Pinpoint the cell where the given text exists, returning its [x, y] midpoint coordinate. 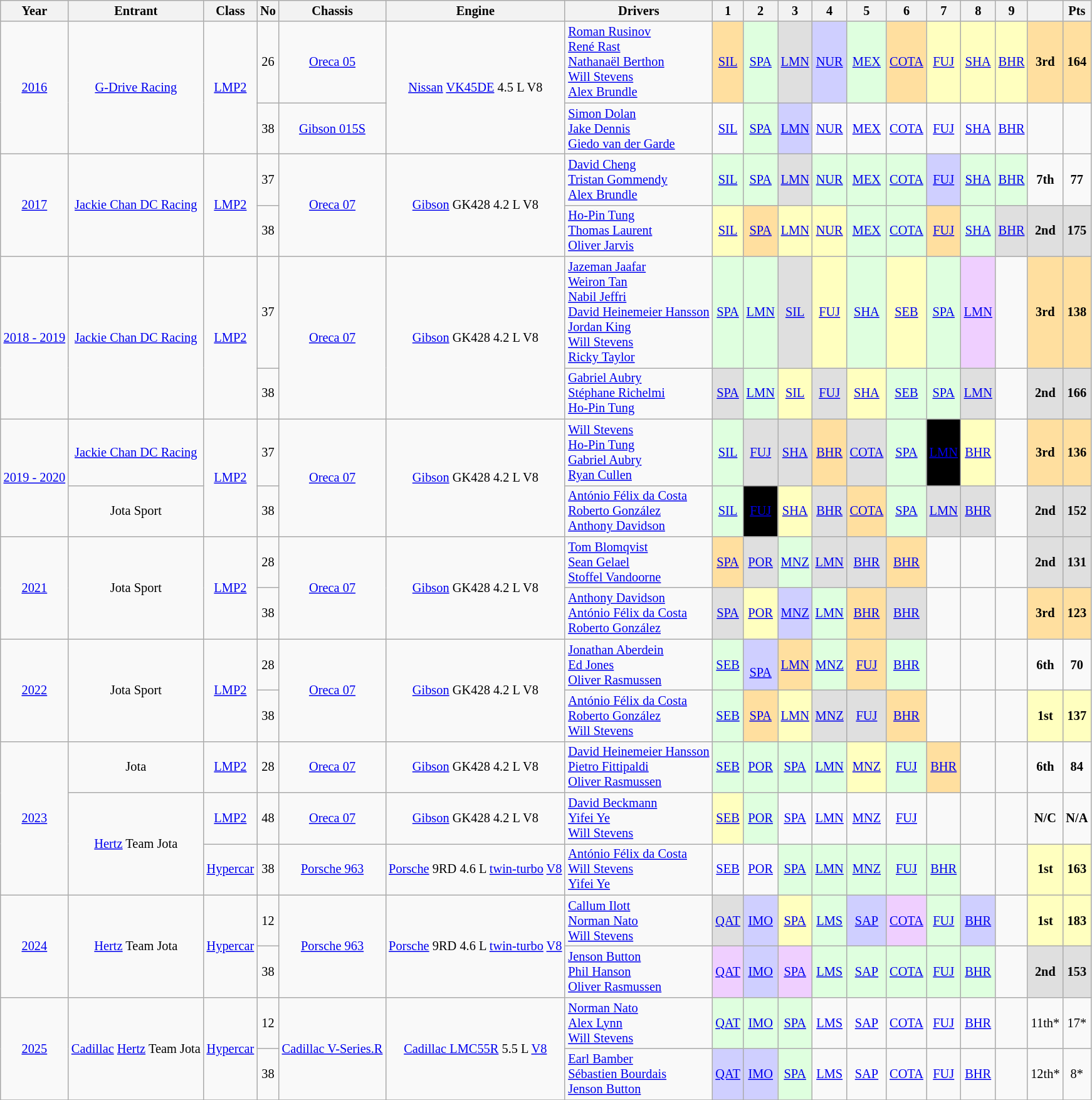
137 [1077, 716]
Norman Nato Alex Lynn Will Stevens [638, 1023]
183 [1077, 921]
Class [231, 11]
David Heinemeier Hansson Pietro Fittipaldi Oliver Rasmussen [638, 767]
123 [1077, 613]
Drivers [638, 11]
131 [1077, 562]
4 [830, 11]
7th [1045, 179]
Will Stevens Ho-Pin Tung Gabriel Aubry Ryan Cullen [638, 452]
Nissan VK45DE 4.5 L V8 [475, 88]
N/A [1077, 818]
8* [1077, 1074]
No [268, 11]
11th* [1045, 1023]
António Félix da Costa Roberto González Will Stevens [638, 716]
N/C [1045, 818]
12th* [1045, 1074]
152 [1077, 511]
Roman Rusinov René Rast Nathanaël Berthon Will Stevens Alex Brundle [638, 62]
17* [1077, 1023]
António Félix da Costa Roberto González Anthony Davidson [638, 511]
48 [268, 818]
Engine [475, 11]
David Cheng Tristan Gommendy Alex Brundle [638, 179]
Tom Blomqvist Sean Gelael Stoffel Vandoorne [638, 562]
David Beckmann Yifei Ye Will Stevens [638, 818]
5 [867, 11]
Year [34, 11]
164 [1077, 62]
138 [1077, 312]
9 [1012, 11]
Gabriel Aubry Stéphane Richelmi Ho-Pin Tung [638, 393]
136 [1077, 452]
Entrant [136, 11]
163 [1077, 869]
Jenson Button Phil Hanson Oliver Rasmussen [638, 971]
84 [1077, 767]
Simon Dolan Jake Dennis Giedo van der Garde [638, 129]
6 [906, 11]
2019 - 2020 [34, 478]
2025 [34, 1049]
2023 [34, 818]
Pts [1077, 11]
1 [727, 11]
2018 - 2019 [34, 337]
153 [1077, 971]
Cadillac LMC55R 5.5 L V8 [475, 1049]
Cadillac V-Series.R [332, 1049]
77 [1077, 179]
2022 [34, 690]
Ho-Pin Tung Thomas Laurent Oliver Jarvis [638, 231]
2 [761, 11]
3 [795, 11]
2016 [34, 88]
Jonathan Aberdein Ed Jones Oliver Rasmussen [638, 665]
7 [944, 11]
Jota [136, 767]
2017 [34, 204]
António Félix da Costa Will Stevens Yifei Ye [638, 869]
Earl Bamber Sébastien Bourdais Jenson Button [638, 1074]
2021 [34, 587]
Chassis [332, 11]
8 [978, 11]
70 [1077, 665]
175 [1077, 231]
26 [268, 62]
Gibson 015S [332, 129]
2024 [34, 946]
166 [1077, 393]
Anthony Davidson António Félix da Costa Roberto González [638, 613]
Jazeman Jaafar Weiron Tan Nabil Jeffri David Heinemeier Hansson Jordan King Will Stevens Ricky Taylor [638, 312]
Callum Ilott Norman Nato Will Stevens [638, 921]
Cadillac Hertz Team Jota [136, 1049]
G-Drive Racing [136, 88]
Oreca 05 [332, 62]
